From the cell containing the given text, extract its center point as [X, Y] coordinate. 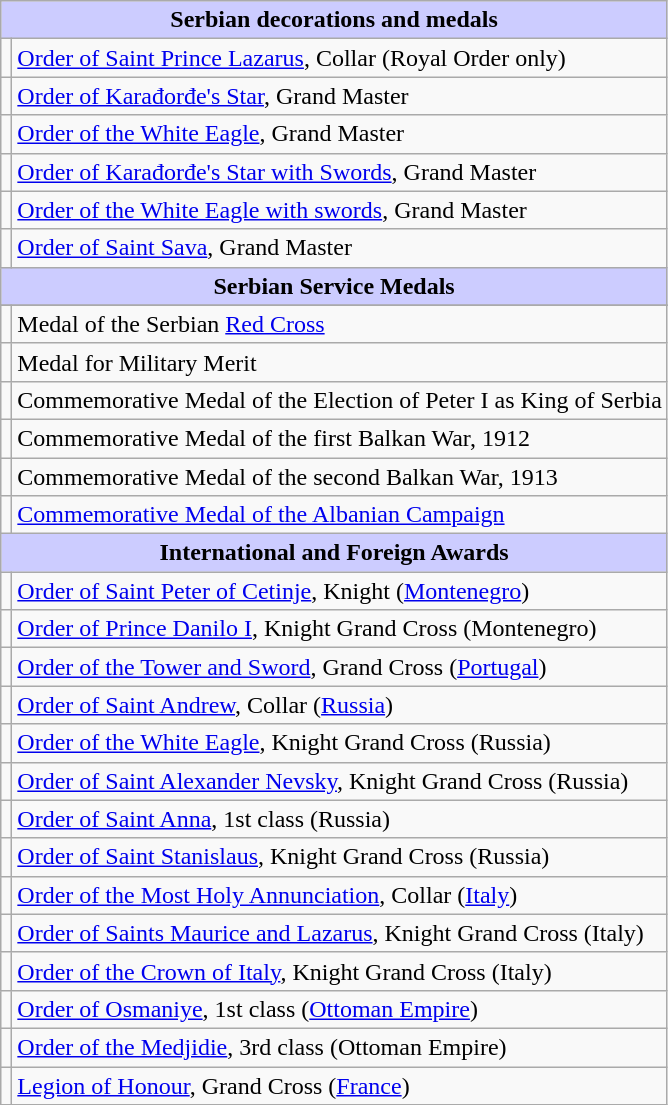
Serbian decorations and medals [334, 20]
Order of the Medjidie, 3rd class (Ottoman Empire) [340, 1047]
Medal for Military Merit [340, 362]
Order of the White Eagle, Grand Master [340, 134]
Order of Osmaniye, 1st class (Ottoman Empire) [340, 1009]
Order of Saint Prince Lazarus, Collar (Royal Order only) [340, 58]
Medal of the Serbian Red Cross [340, 324]
Commemorative Medal of the second Balkan War, 1913 [340, 477]
Order of the Tower and Sword, Grand Cross (Portugal) [340, 667]
International and Foreign Awards [334, 553]
Order of Saint Andrew, Collar (Russia) [340, 705]
Serbian Service Medals [334, 286]
Order of Prince Danilo I, Knight Grand Cross (Montenegro) [340, 629]
Legion of Honour, Grand Cross (France) [340, 1085]
Commemorative Medal of the Albanian Campaign [340, 515]
Order of Saint Stanislaus, Knight Grand Cross (Russia) [340, 857]
Order of Saint Peter of Cetinje, Knight (Montenegro) [340, 591]
Order of Saint Sava, Grand Master [340, 248]
Order of Karađorđe's Star, Grand Master [340, 96]
Order of Saint Alexander Nevsky, Knight Grand Cross (Russia) [340, 781]
Order of the White Eagle, Knight Grand Cross (Russia) [340, 743]
Order of the Crown of Italy, Knight Grand Cross (Italy) [340, 971]
Commemorative Medal of the Election of Peter I as King of Serbia [340, 400]
Order of Saint Anna, 1st class (Russia) [340, 819]
Order of the White Eagle with swords, Grand Master [340, 210]
Commemorative Medal of the first Balkan War, 1912 [340, 438]
Order of Karađorđe's Star with Swords, Grand Master [340, 172]
Order of the Most Holy Annunciation, Collar (Italy) [340, 895]
Order of Saints Maurice and Lazarus, Knight Grand Cross (Italy) [340, 933]
